Pinpoint the cell where the given text exists, returning its (x, y) midpoint coordinate. 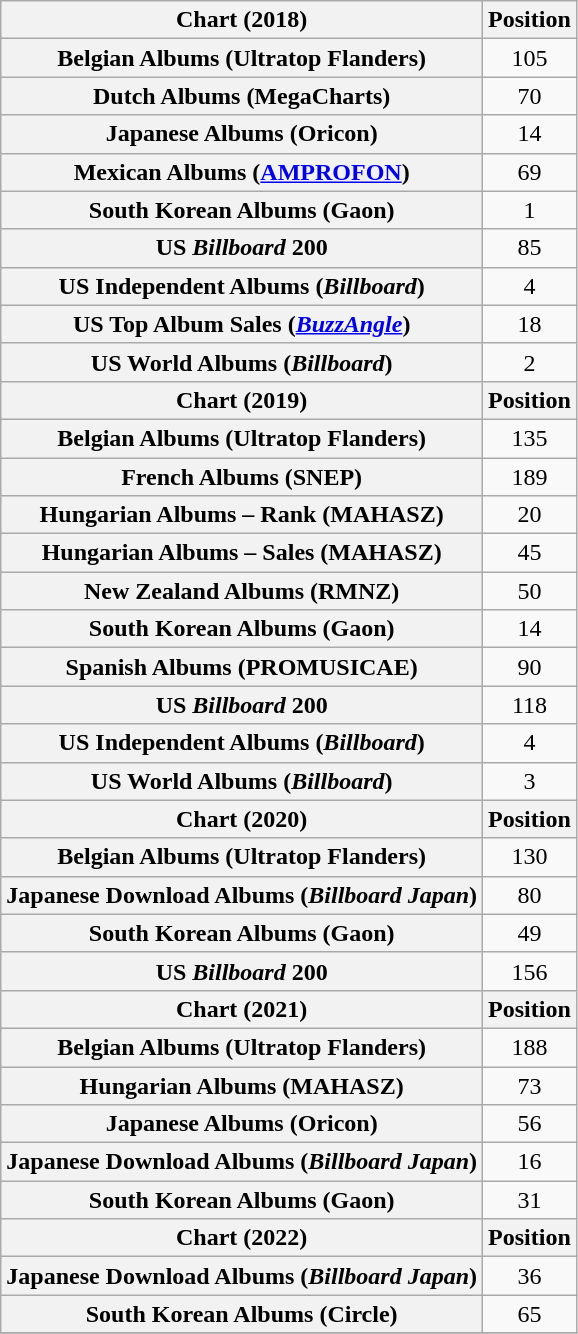
85 (530, 248)
Chart (2021) (242, 1009)
80 (530, 895)
36 (530, 1276)
20 (530, 515)
Hungarian Albums (MAHASZ) (242, 1085)
US Top Album Sales (BuzzAngle) (242, 324)
188 (530, 1047)
Chart (2022) (242, 1238)
118 (530, 705)
31 (530, 1200)
130 (530, 857)
New Zealand Albums (RMNZ) (242, 591)
1 (530, 210)
65 (530, 1314)
16 (530, 1162)
50 (530, 591)
3 (530, 781)
Mexican Albums (AMPROFON) (242, 172)
49 (530, 933)
45 (530, 553)
156 (530, 971)
Chart (2020) (242, 819)
70 (530, 96)
Hungarian Albums – Sales (MAHASZ) (242, 553)
Chart (2019) (242, 400)
Dutch Albums (MegaCharts) (242, 96)
2 (530, 362)
189 (530, 477)
90 (530, 667)
135 (530, 438)
18 (530, 324)
South Korean Albums (Circle) (242, 1314)
French Albums (SNEP) (242, 477)
69 (530, 172)
Spanish Albums (PROMUSICAE) (242, 667)
Hungarian Albums – Rank (MAHASZ) (242, 515)
105 (530, 58)
73 (530, 1085)
Chart (2018) (242, 20)
56 (530, 1124)
